For the text-containing cell, return its midpoint in (X, Y) coordinate format. 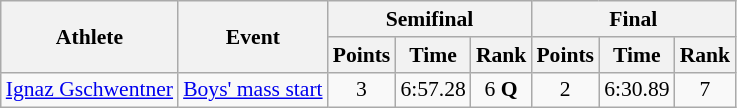
Athlete (90, 36)
6:57.28 (432, 90)
Event (253, 36)
Final (633, 19)
Ignaz Gschwentner (90, 90)
6 Q (502, 90)
2 (565, 90)
Boys' mass start (253, 90)
3 (362, 90)
7 (706, 90)
6:30.89 (636, 90)
Semifinal (430, 19)
